Scan for the cell matching the given text and deliver its (X, Y) coordinate at center. 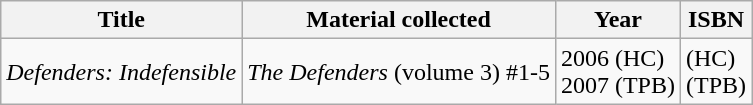
ISBN (716, 20)
2006 (HC)2007 (TPB) (618, 72)
Year (618, 20)
Title (122, 20)
Defenders: Indefensible (122, 72)
Material collected (399, 20)
The Defenders (volume 3) #1-5 (399, 72)
(HC) (TPB) (716, 72)
